Pinpoint the cell where the given text exists, returning its (X, Y) midpoint coordinate. 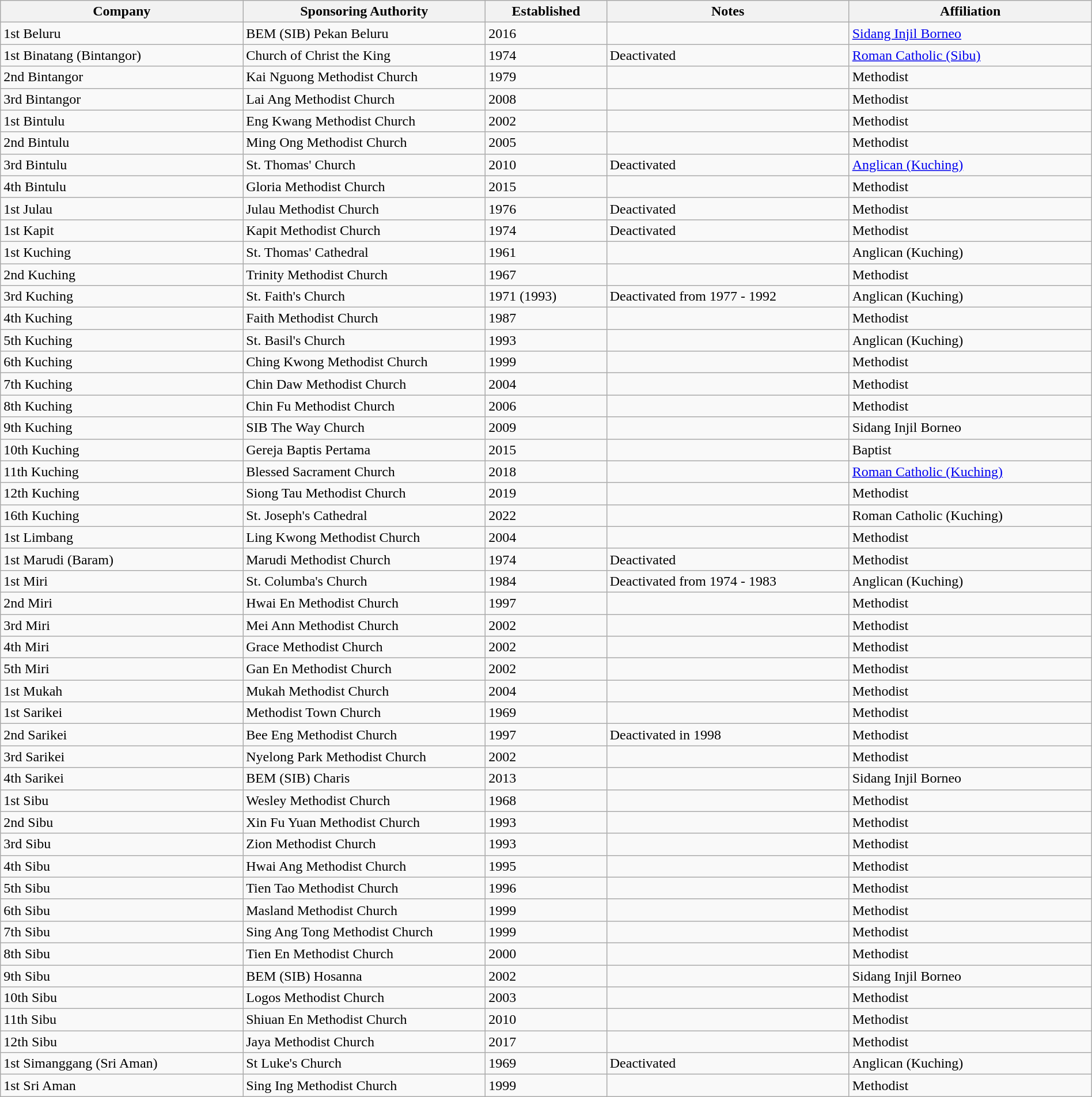
16th Kuching (122, 515)
Sing Ang Tong Methodist Church (364, 932)
Hwai Ang Methodist Church (364, 866)
1996 (546, 888)
7th Kuching (122, 384)
1961 (546, 252)
3rd Miri (122, 625)
Notes (728, 12)
5th Miri (122, 669)
3rd Bintangor (122, 99)
11th Sibu (122, 1020)
Trinity Methodist Church (364, 275)
1st Sri Aman (122, 1085)
1979 (546, 77)
1st Kapit (122, 230)
Sing Ing Methodist Church (364, 1085)
12th Sibu (122, 1042)
2006 (546, 406)
Blessed Sacrament Church (364, 472)
1st Mukah (122, 691)
1st Julau (122, 208)
3rd Kuching (122, 297)
9th Sibu (122, 976)
1st Marudi (Baram) (122, 559)
Ling Kwong Methodist Church (364, 537)
BEM (SIB) Pekan Beluru (364, 33)
2nd Kuching (122, 275)
Church of Christ the King (364, 55)
4th Miri (122, 647)
11th Kuching (122, 472)
6th Sibu (122, 910)
Deactivated from 1974 - 1983 (728, 581)
St. Columba's Church (364, 581)
4th Kuching (122, 318)
1st Limbang (122, 537)
4th Sibu (122, 866)
Chin Fu Methodist Church (364, 406)
Gloria Methodist Church (364, 187)
6th Kuching (122, 362)
2000 (546, 954)
8th Sibu (122, 954)
4th Bintulu (122, 187)
2nd Sarikei (122, 735)
1st Binatang (Bintangor) (122, 55)
Mei Ann Methodist Church (364, 625)
2008 (546, 99)
2nd Bintangor (122, 77)
Tien En Methodist Church (364, 954)
1st Sarikei (122, 713)
2009 (546, 428)
2019 (546, 494)
St. Faith's Church (364, 297)
Shiuan En Methodist Church (364, 1020)
Tien Tao Methodist Church (364, 888)
1976 (546, 208)
Wesley Methodist Church (364, 800)
2022 (546, 515)
Zion Methodist Church (364, 844)
1971 (1993) (546, 297)
2005 (546, 143)
Ching Kwong Methodist Church (364, 362)
SIB The Way Church (364, 428)
7th Sibu (122, 932)
5th Kuching (122, 340)
Julau Methodist Church (364, 208)
Nyelong Park Methodist Church (364, 757)
Jaya Methodist Church (364, 1042)
1967 (546, 275)
2013 (546, 779)
1968 (546, 800)
1st Bintulu (122, 121)
Baptist (970, 450)
St. Thomas' Cathedral (364, 252)
3rd Sarikei (122, 757)
1st Kuching (122, 252)
1st Miri (122, 581)
Gereja Baptis Pertama (364, 450)
BEM (SIB) Charis (364, 779)
Ming Ong Methodist Church (364, 143)
Masland Methodist Church (364, 910)
10th Sibu (122, 998)
Marudi Methodist Church (364, 559)
Mukah Methodist Church (364, 691)
Bee Eng Methodist Church (364, 735)
Established (546, 12)
St. Joseph's Cathedral (364, 515)
1st Simanggang (Sri Aman) (122, 1064)
Deactivated from 1977 - 1992 (728, 297)
Affiliation (970, 12)
Methodist Town Church (364, 713)
Chin Daw Methodist Church (364, 384)
2017 (546, 1042)
Siong Tau Methodist Church (364, 494)
Grace Methodist Church (364, 647)
St. Thomas' Church (364, 165)
1987 (546, 318)
1st Sibu (122, 800)
Kai Nguong Methodist Church (364, 77)
Gan En Methodist Church (364, 669)
5th Sibu (122, 888)
Lai Ang Methodist Church (364, 99)
Hwai En Methodist Church (364, 603)
Logos Methodist Church (364, 998)
9th Kuching (122, 428)
2003 (546, 998)
12th Kuching (122, 494)
8th Kuching (122, 406)
BEM (SIB) Hosanna (364, 976)
Deactivated in 1998 (728, 735)
2016 (546, 33)
Faith Methodist Church (364, 318)
Sponsoring Authority (364, 12)
1984 (546, 581)
1995 (546, 866)
Company (122, 12)
2nd Miri (122, 603)
2nd Sibu (122, 822)
3rd Bintulu (122, 165)
Xin Fu Yuan Methodist Church (364, 822)
2nd Bintulu (122, 143)
4th Sarikei (122, 779)
Roman Catholic (Sibu) (970, 55)
1st Beluru (122, 33)
St. Basil's Church (364, 340)
Kapit Methodist Church (364, 230)
2018 (546, 472)
St Luke's Church (364, 1064)
10th Kuching (122, 450)
3rd Sibu (122, 844)
Eng Kwang Methodist Church (364, 121)
